Detect which cell encompasses the target text, then output its [x, y] center coordinate. 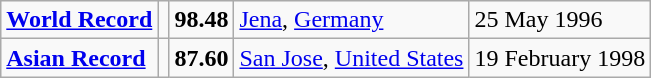
Jena, Germany [352, 20]
19 February 1998 [560, 58]
98.48 [202, 20]
San Jose, United States [352, 58]
87.60 [202, 58]
25 May 1996 [560, 20]
World Record [80, 20]
Asian Record [80, 58]
